Identify which cell holds the provided text, then report its [X, Y] central coordinate. 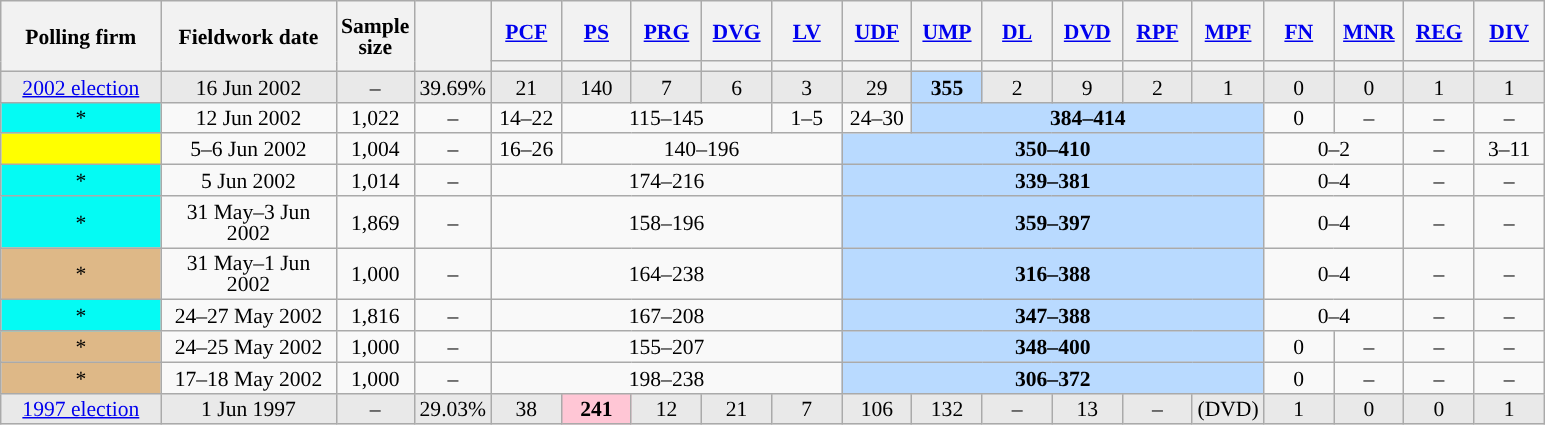
12 [666, 408]
LV [807, 31]
198–238 [666, 378]
6 [737, 86]
PRG [666, 31]
24–30 [877, 118]
REG [1439, 31]
24–27 May 2002 [248, 316]
359–397 [1053, 222]
Polling firm [81, 36]
174–216 [666, 180]
306–372 [1053, 378]
DIV [1509, 31]
3–11 [1509, 150]
2002 election [81, 86]
38 [526, 408]
PCF [526, 31]
348–400 [1053, 346]
(DVD) [1228, 408]
1,014 [375, 180]
16 Jun 2002 [248, 86]
DL [1017, 31]
1–5 [807, 118]
5–6 Jun 2002 [248, 150]
350–410 [1053, 150]
31 May–1 Jun 2002 [248, 274]
1,816 [375, 316]
1,869 [375, 222]
29 [877, 86]
0–2 [1334, 150]
347–388 [1053, 316]
155–207 [666, 346]
1 Jun 1997 [248, 408]
9 [1087, 86]
140 [596, 86]
DVG [737, 31]
241 [596, 408]
MNR [1369, 31]
158–196 [666, 222]
1,004 [375, 150]
UMP [947, 31]
140–196 [701, 150]
132 [947, 408]
1997 election [81, 408]
167–208 [666, 316]
106 [877, 408]
339–381 [1053, 180]
1,022 [375, 118]
MPF [1228, 31]
FN [1299, 31]
17–18 May 2002 [248, 378]
316–388 [1053, 274]
3 [807, 86]
Samplesize [375, 36]
13 [1087, 408]
115–145 [666, 118]
PS [596, 31]
14–22 [526, 118]
24–25 May 2002 [248, 346]
16–26 [526, 150]
29.03% [452, 408]
12 Jun 2002 [248, 118]
UDF [877, 31]
39.69% [452, 86]
31 May–3 Jun 2002 [248, 222]
5 Jun 2002 [248, 180]
384–414 [1088, 118]
RPF [1157, 31]
355 [947, 86]
Fieldwork date [248, 36]
DVD [1087, 31]
164–238 [666, 274]
